Output the (x, y) coordinate of the center of the cell containing the given text.  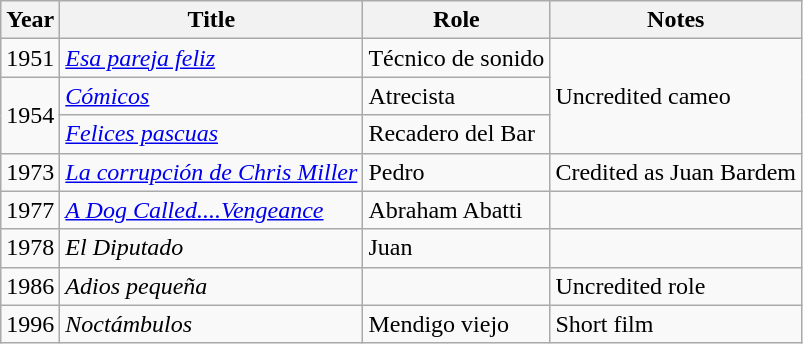
1986 (30, 286)
Year (30, 20)
1977 (30, 210)
Felices pascuas (212, 134)
Pedro (456, 172)
1954 (30, 115)
Cómicos (212, 96)
Title (212, 20)
1996 (30, 324)
Uncredited cameo (676, 96)
Noctámbulos (212, 324)
Técnico de sonido (456, 58)
Adios pequeña (212, 286)
Uncredited role (676, 286)
Atrecista (456, 96)
Role (456, 20)
Recadero del Bar (456, 134)
Credited as Juan Bardem (676, 172)
1978 (30, 248)
Juan (456, 248)
Short film (676, 324)
El Diputado (212, 248)
A Dog Called....Vengeance (212, 210)
La corrupción de Chris Miller (212, 172)
1951 (30, 58)
Mendigo viejo (456, 324)
Abraham Abatti (456, 210)
1973 (30, 172)
Notes (676, 20)
Esa pareja feliz (212, 58)
